Find where the given text appears and provide that cell's center as (X, Y) coordinate. 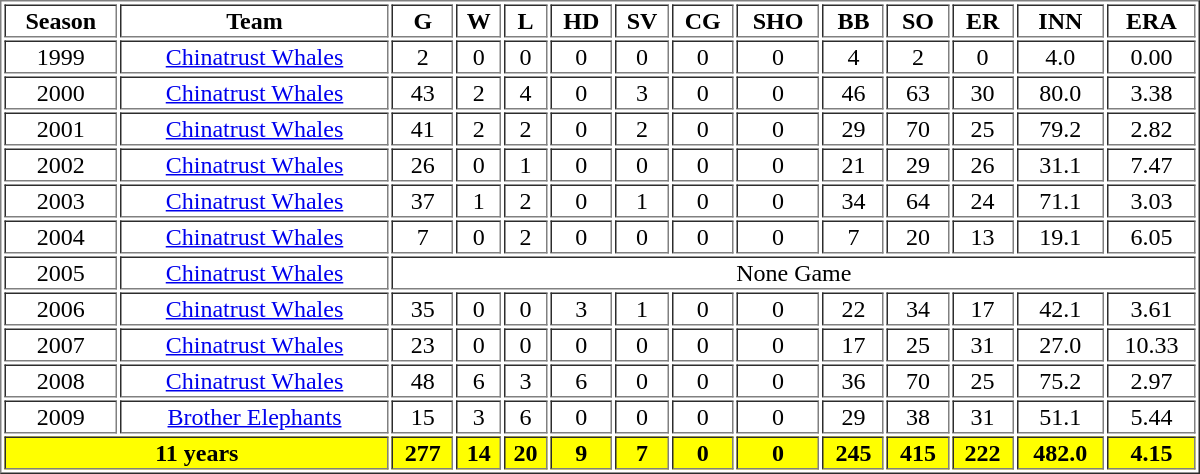
SHO (778, 20)
42.1 (1060, 308)
245 (854, 452)
4.15 (1151, 452)
482.0 (1060, 452)
2.82 (1151, 128)
75.2 (1060, 380)
22 (854, 308)
3.03 (1151, 200)
43 (423, 92)
CG (703, 20)
36 (854, 380)
ERA (1151, 20)
6.05 (1151, 236)
9 (582, 452)
7.47 (1151, 164)
277 (423, 452)
71.1 (1060, 200)
37 (423, 200)
15 (423, 416)
79.2 (1060, 128)
5.44 (1151, 416)
4.0 (1060, 56)
19.1 (1060, 236)
21 (854, 164)
35 (423, 308)
W (479, 20)
2001 (60, 128)
2005 (60, 272)
2008 (60, 380)
2.97 (1151, 380)
HD (582, 20)
222 (983, 452)
BB (854, 20)
2003 (60, 200)
51.1 (1060, 416)
46 (854, 92)
14 (479, 452)
Season (60, 20)
10.33 (1151, 344)
0.00 (1151, 56)
2009 (60, 416)
2006 (60, 308)
38 (918, 416)
27.0 (1060, 344)
Team (254, 20)
2007 (60, 344)
L (526, 20)
None Game (794, 272)
Brother Elephants (254, 416)
30 (983, 92)
63 (918, 92)
INN (1060, 20)
2002 (60, 164)
64 (918, 200)
2000 (60, 92)
11 years (196, 452)
13 (983, 236)
1999 (60, 56)
24 (983, 200)
ER (983, 20)
SV (642, 20)
2004 (60, 236)
80.0 (1060, 92)
3.61 (1151, 308)
415 (918, 452)
SO (918, 20)
G (423, 20)
23 (423, 344)
48 (423, 380)
31.1 (1060, 164)
41 (423, 128)
3.38 (1151, 92)
